Return (x, y) of the center of cell containing provided text 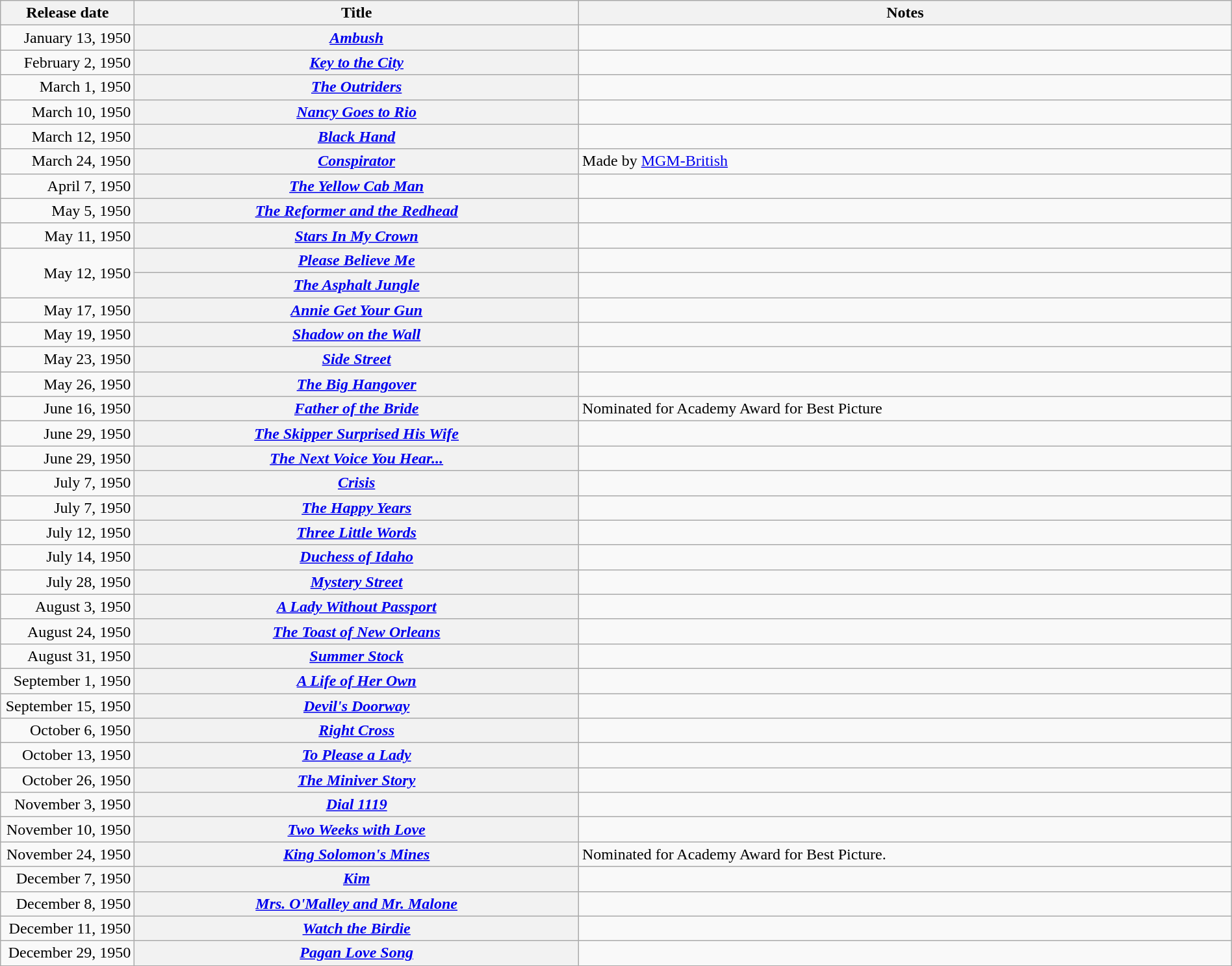
May 19, 1950 (68, 335)
October 13, 1950 (68, 755)
May 11, 1950 (68, 235)
Nominated for Academy Award for Best Picture. (906, 854)
July 28, 1950 (68, 582)
Duchess of Idaho (357, 557)
August 24, 1950 (68, 631)
March 24, 1950 (68, 161)
The Happy Years (357, 508)
July 12, 1950 (68, 532)
June 16, 1950 (68, 409)
Please Believe Me (357, 260)
May 17, 1950 (68, 310)
July 14, 1950 (68, 557)
Black Hand (357, 137)
The Outriders (357, 87)
The Asphalt Jungle (357, 285)
Title (357, 13)
November 10, 1950 (68, 829)
The Skipper Surprised His Wife (357, 434)
Ambush (357, 38)
The Yellow Cab Man (357, 186)
February 2, 1950 (68, 62)
March 12, 1950 (68, 137)
September 1, 1950 (68, 681)
August 31, 1950 (68, 656)
Stars In My Crown (357, 235)
December 29, 1950 (68, 953)
Nancy Goes to Rio (357, 112)
The Big Hangover (357, 384)
Key to the City (357, 62)
May 26, 1950 (68, 384)
To Please a Lady (357, 755)
Watch the Birdie (357, 928)
Devil's Doorway (357, 705)
Conspirator (357, 161)
December 7, 1950 (68, 879)
The Toast of New Orleans (357, 631)
The Miniver Story (357, 780)
Mrs. O'Malley and Mr. Malone (357, 904)
Release date (68, 13)
March 10, 1950 (68, 112)
April 7, 1950 (68, 186)
January 13, 1950 (68, 38)
The Next Voice You Hear... (357, 458)
Crisis (357, 483)
Pagan Love Song (357, 953)
Side Street (357, 359)
Summer Stock (357, 656)
May 12, 1950 (68, 272)
Father of the Bride (357, 409)
Shadow on the Wall (357, 335)
December 11, 1950 (68, 928)
Two Weeks with Love (357, 829)
November 3, 1950 (68, 805)
Notes (906, 13)
Three Little Words (357, 532)
March 1, 1950 (68, 87)
Made by MGM-British (906, 161)
May 23, 1950 (68, 359)
Annie Get Your Gun (357, 310)
September 15, 1950 (68, 705)
Dial 1119 (357, 805)
A Life of Her Own (357, 681)
A Lady Without Passport (357, 607)
December 8, 1950 (68, 904)
Nominated for Academy Award for Best Picture (906, 409)
The Reformer and the Redhead (357, 211)
Right Cross (357, 731)
November 24, 1950 (68, 854)
May 5, 1950 (68, 211)
Mystery Street (357, 582)
August 3, 1950 (68, 607)
Kim (357, 879)
King Solomon's Mines (357, 854)
October 26, 1950 (68, 780)
October 6, 1950 (68, 731)
